For the text-containing cell, return its midpoint in (X, Y) coordinate format. 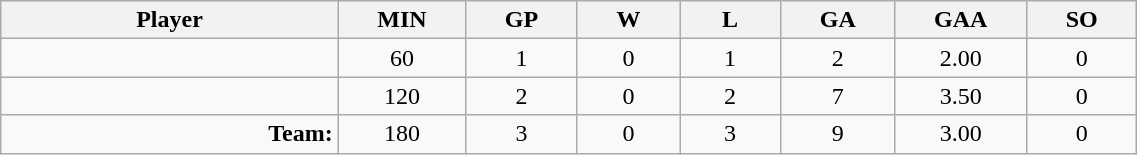
Team: (170, 134)
SO (1081, 20)
2.00 (961, 58)
L (730, 20)
3.00 (961, 134)
3.50 (961, 96)
MIN (402, 20)
GP (522, 20)
W (628, 20)
120 (402, 96)
60 (402, 58)
GA (838, 20)
7 (838, 96)
GAA (961, 20)
Player (170, 20)
180 (402, 134)
9 (838, 134)
